Pinpoint the cell where the given text exists, returning its (x, y) midpoint coordinate. 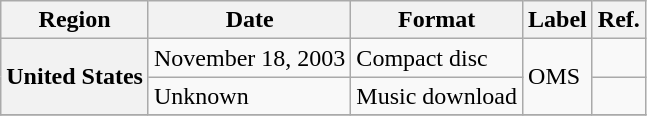
Ref. (618, 20)
Unknown (249, 96)
United States (75, 77)
Music download (437, 96)
Region (75, 20)
Compact disc (437, 58)
Format (437, 20)
November 18, 2003 (249, 58)
Label (558, 20)
OMS (558, 77)
Date (249, 20)
